Pinpoint the cell where the given text exists, returning its [X, Y] midpoint coordinate. 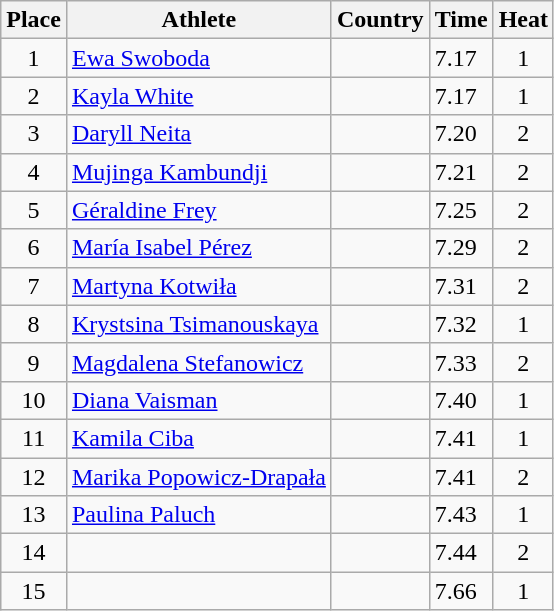
7.32 [461, 324]
Krystsina Tsimanouskaya [198, 324]
Country [380, 20]
12 [34, 477]
13 [34, 515]
7.31 [461, 286]
7 [34, 286]
Diana Vaisman [198, 400]
Ewa Swoboda [198, 58]
Daryll Neita [198, 134]
7.25 [461, 210]
Magdalena Stefanowicz [198, 362]
7.33 [461, 362]
10 [34, 400]
14 [34, 553]
6 [34, 248]
Mujinga Kambundji [198, 172]
7.29 [461, 248]
Paulina Paluch [198, 515]
Martyna Kotwiła [198, 286]
3 [34, 134]
5 [34, 210]
9 [34, 362]
María Isabel Pérez [198, 248]
4 [34, 172]
Place [34, 20]
7.66 [461, 591]
Kamila Ciba [198, 438]
Géraldine Frey [198, 210]
Marika Popowicz-Drapała [198, 477]
Heat [523, 20]
7.40 [461, 400]
7.44 [461, 553]
Athlete [198, 20]
7.20 [461, 134]
7.43 [461, 515]
7.21 [461, 172]
Time [461, 20]
11 [34, 438]
8 [34, 324]
Kayla White [198, 96]
15 [34, 591]
